Return [X, Y] of the center of cell containing provided text 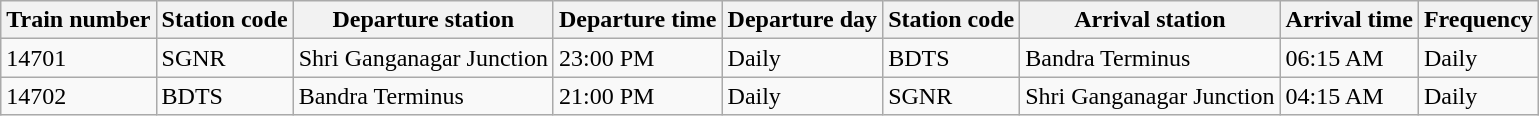
21:00 PM [638, 96]
Train number [78, 20]
14701 [78, 58]
23:00 PM [638, 58]
Frequency [1478, 20]
14702 [78, 96]
Departure time [638, 20]
Arrival time [1349, 20]
06:15 AM [1349, 58]
Arrival station [1150, 20]
04:15 AM [1349, 96]
Departure station [423, 20]
Departure day [802, 20]
